Search for the cell housing the specified text and yield its (x, y) center coordinate. 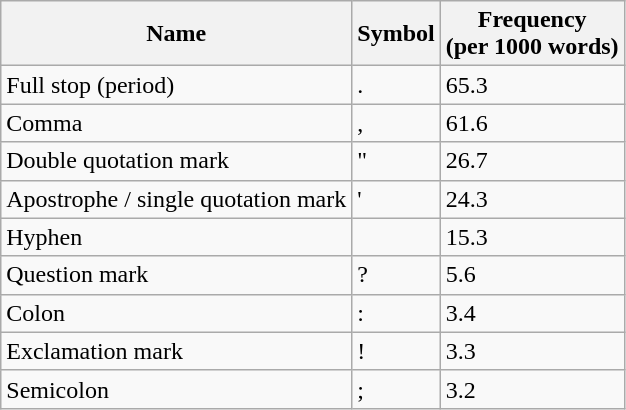
Name (176, 34)
Semicolon (176, 389)
15.3 (532, 237)
Hyphen (176, 237)
Comma (176, 123)
24.3 (532, 199)
Exclamation mark (176, 351)
3.2 (532, 389)
Apostrophe / single quotation mark (176, 199)
65.3 (532, 85)
; (396, 389)
? (396, 275)
, (396, 123)
Symbol (396, 34)
Full stop (period) (176, 85)
. (396, 85)
26.7 (532, 161)
5.6 (532, 275)
3.4 (532, 313)
Question mark (176, 275)
61.6 (532, 123)
" (396, 161)
3.3 (532, 351)
Frequency(per 1000 words) (532, 34)
: (396, 313)
Double quotation mark (176, 161)
Colon (176, 313)
' (396, 199)
! (396, 351)
